Search for the cell housing the specified text and yield its [X, Y] center coordinate. 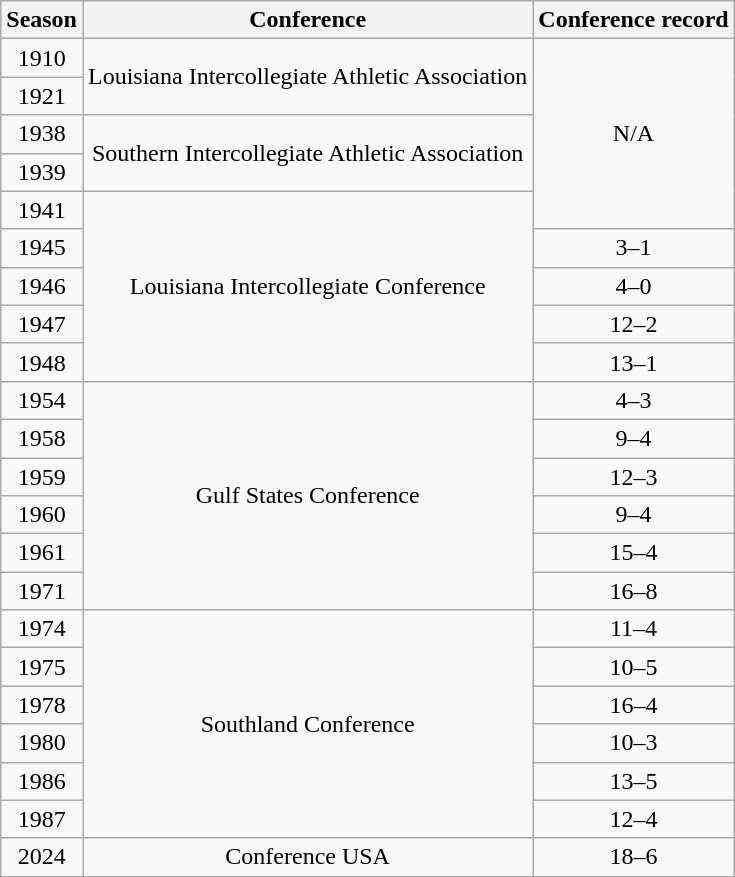
1971 [42, 591]
3–1 [634, 248]
Season [42, 20]
1946 [42, 286]
1986 [42, 781]
18–6 [634, 857]
Louisiana Intercollegiate Athletic Association [307, 77]
1939 [42, 172]
12–2 [634, 324]
Conference record [634, 20]
1945 [42, 248]
1947 [42, 324]
1960 [42, 515]
1910 [42, 58]
Southland Conference [307, 724]
16–8 [634, 591]
Conference USA [307, 857]
Southern Intercollegiate Athletic Association [307, 153]
1987 [42, 819]
1961 [42, 553]
1974 [42, 629]
13–5 [634, 781]
16–4 [634, 705]
1941 [42, 210]
1948 [42, 362]
4–0 [634, 286]
12–3 [634, 477]
1921 [42, 96]
Gulf States Conference [307, 495]
10–3 [634, 743]
4–3 [634, 400]
1959 [42, 477]
N/A [634, 134]
Conference [307, 20]
2024 [42, 857]
1978 [42, 705]
1975 [42, 667]
10–5 [634, 667]
1958 [42, 438]
12–4 [634, 819]
13–1 [634, 362]
1938 [42, 134]
15–4 [634, 553]
1980 [42, 743]
11–4 [634, 629]
Louisiana Intercollegiate Conference [307, 286]
1954 [42, 400]
